Output the (x, y) coordinate of the center of the cell containing the given text.  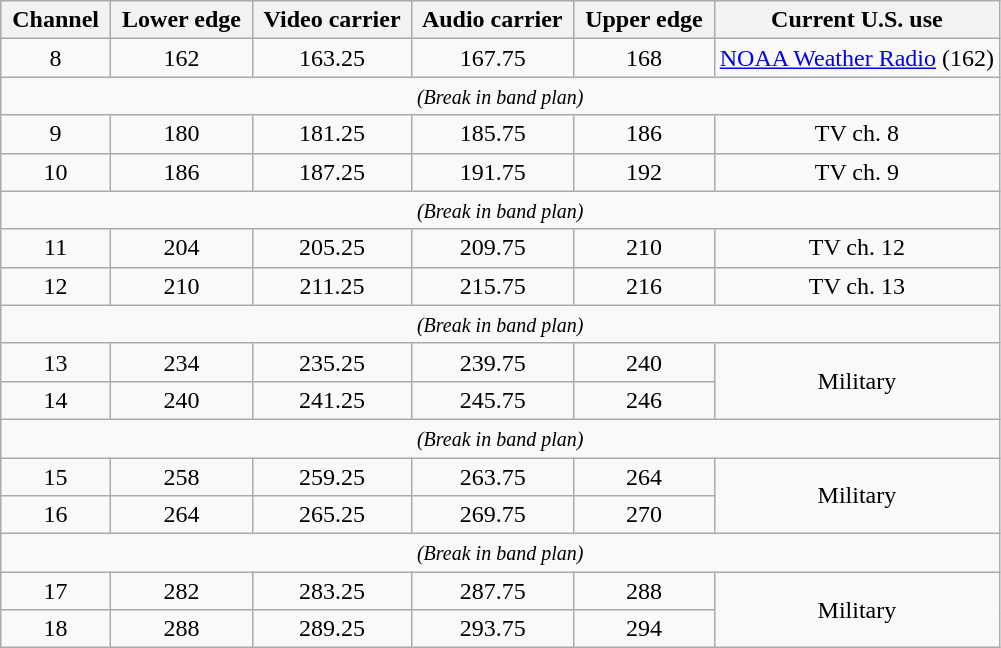
14 (56, 400)
15 (56, 477)
168 (644, 58)
216 (644, 286)
167.75 (493, 58)
TV ch. 13 (856, 286)
205.25 (332, 248)
Audio carrier (493, 20)
Current U.S. use (856, 20)
187.25 (332, 172)
234 (182, 362)
239.75 (493, 362)
Video carrier (332, 20)
270 (644, 515)
18 (56, 629)
293.75 (493, 629)
204 (182, 248)
11 (56, 248)
283.25 (332, 591)
9 (56, 134)
269.75 (493, 515)
192 (644, 172)
10 (56, 172)
Lower edge (182, 20)
Upper edge (644, 20)
TV ch. 8 (856, 134)
294 (644, 629)
13 (56, 362)
17 (56, 591)
16 (56, 515)
287.75 (493, 591)
258 (182, 477)
289.25 (332, 629)
235.25 (332, 362)
211.25 (332, 286)
TV ch. 9 (856, 172)
263.75 (493, 477)
181.25 (332, 134)
265.25 (332, 515)
Channel (56, 20)
180 (182, 134)
8 (56, 58)
185.75 (493, 134)
TV ch. 12 (856, 248)
12 (56, 286)
241.25 (332, 400)
246 (644, 400)
162 (182, 58)
191.75 (493, 172)
163.25 (332, 58)
282 (182, 591)
245.75 (493, 400)
209.75 (493, 248)
NOAA Weather Radio (162) (856, 58)
215.75 (493, 286)
259.25 (332, 477)
